Find where the given text appears and provide that cell's center as (X, Y) coordinate. 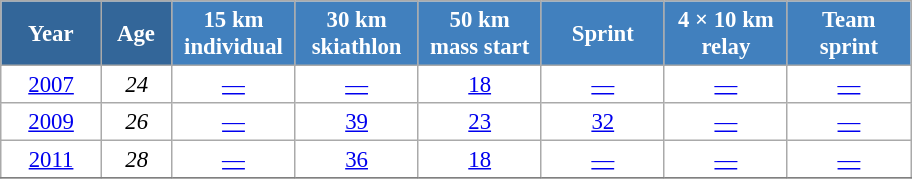
4 × 10 km relay (726, 34)
2007 (52, 85)
32 (602, 122)
Team sprint (848, 34)
2009 (52, 122)
30 km skiathlon (356, 34)
2011 (52, 160)
Year (52, 34)
Age (136, 34)
26 (136, 122)
23 (480, 122)
36 (356, 160)
24 (136, 85)
Sprint (602, 34)
15 km individual (234, 34)
50 km mass start (480, 34)
39 (356, 122)
28 (136, 160)
